Scan for the cell matching the given text and deliver its (x, y) coordinate at center. 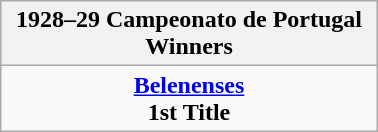
Belenenses1st Title (189, 98)
1928–29 Campeonato de Portugal Winners (189, 34)
